Return the (x, y) coordinate for the center point of the cell that contains the specified text.  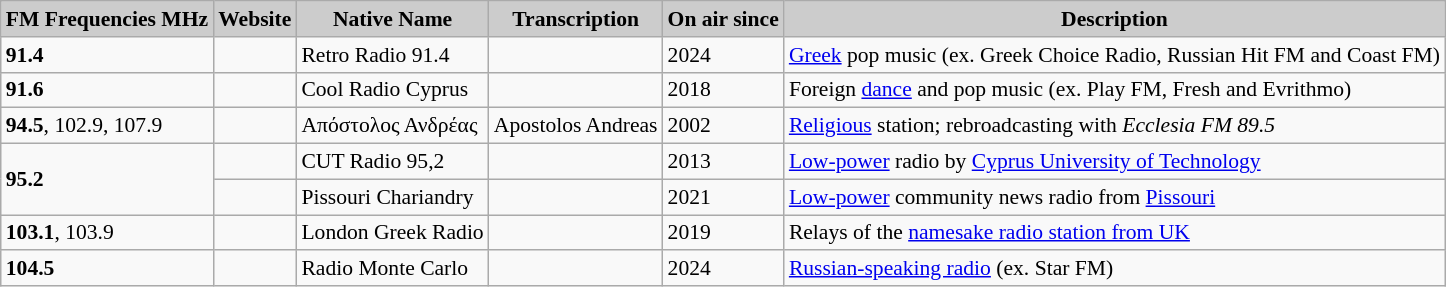
Transcription (576, 19)
104.5 (107, 269)
Retro Radio 91.4 (392, 55)
CUT Radio 95,2 (392, 162)
2013 (724, 162)
91.6 (107, 90)
Foreign dance and pop music (ex. Play FM, Fresh and Evrithmo) (1114, 90)
Relays of the namesake radio station from UK (1114, 233)
94.5, 102.9, 107.9 (107, 126)
Native Name (392, 19)
Low-power radio by Cyprus University of Technology (1114, 162)
London Greek Radio (392, 233)
Apostolos Andreas (576, 126)
2019 (724, 233)
Greek pop music (ex. Greek Choice Radio, Russian Hit FM and Coast FM) (1114, 55)
2002 (724, 126)
103.1, 103.9 (107, 233)
Russian-speaking radio (ex. Star FM) (1114, 269)
2018 (724, 90)
Pissouri Chariandry (392, 197)
FM Frequencies MHz (107, 19)
On air since (724, 19)
Description (1114, 19)
Radio Monte Carlo (392, 269)
Website (254, 19)
Religious station; rebroadcasting with Ecclesia FM 89.5 (1114, 126)
Low-power community news radio from Pissouri (1114, 197)
Απόστολος Ανδρέας (392, 126)
2021 (724, 197)
95.2 (107, 180)
Cool Radio Cyprus (392, 90)
91.4 (107, 55)
